Search for the cell housing the specified text and yield its (x, y) center coordinate. 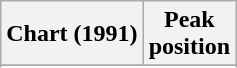
Chart (1991) (72, 34)
Peakposition (189, 34)
